Detect which cell encompasses the target text, then output its [X, Y] center coordinate. 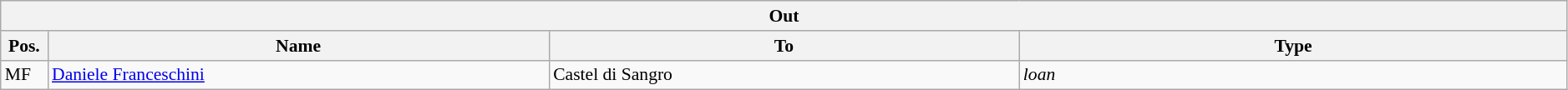
To [784, 46]
Type [1293, 46]
Castel di Sangro [784, 75]
Out [784, 16]
loan [1293, 75]
MF [24, 75]
Pos. [24, 46]
Name [298, 46]
Daniele Franceschini [298, 75]
